Find where the given text appears and provide that cell's center as [X, Y] coordinate. 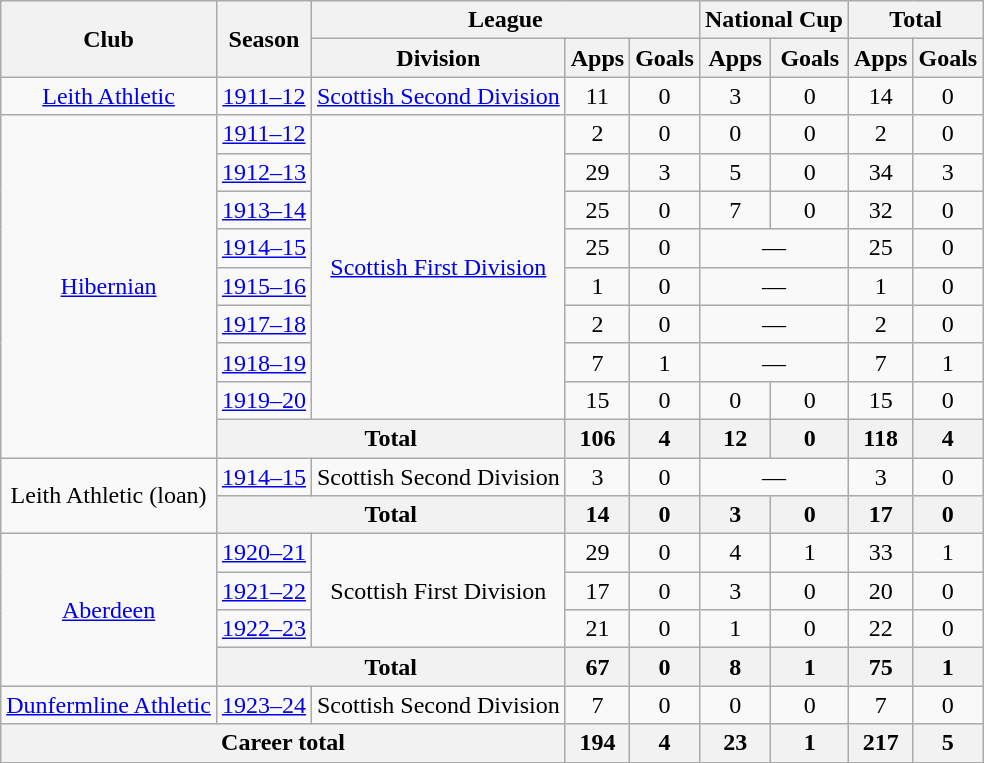
106 [597, 438]
Aberdeen [109, 610]
1917–18 [264, 324]
League [505, 20]
Division [438, 58]
23 [735, 743]
1919–20 [264, 400]
National Cup [774, 20]
1918–19 [264, 362]
21 [597, 629]
1920–21 [264, 553]
217 [881, 743]
12 [735, 438]
1921–22 [264, 591]
118 [881, 438]
Dunfermline Athletic [109, 705]
Club [109, 39]
Hibernian [109, 286]
1915–16 [264, 286]
1912–13 [264, 172]
22 [881, 629]
1913–14 [264, 210]
Season [264, 39]
67 [597, 667]
20 [881, 591]
34 [881, 172]
1922–23 [264, 629]
8 [735, 667]
Career total [283, 743]
Leith Athletic (loan) [109, 496]
1923–24 [264, 705]
33 [881, 553]
75 [881, 667]
194 [597, 743]
32 [881, 210]
Leith Athletic [109, 96]
11 [597, 96]
